Provide the [x, y] coordinate of the cell's center where the given text is located.  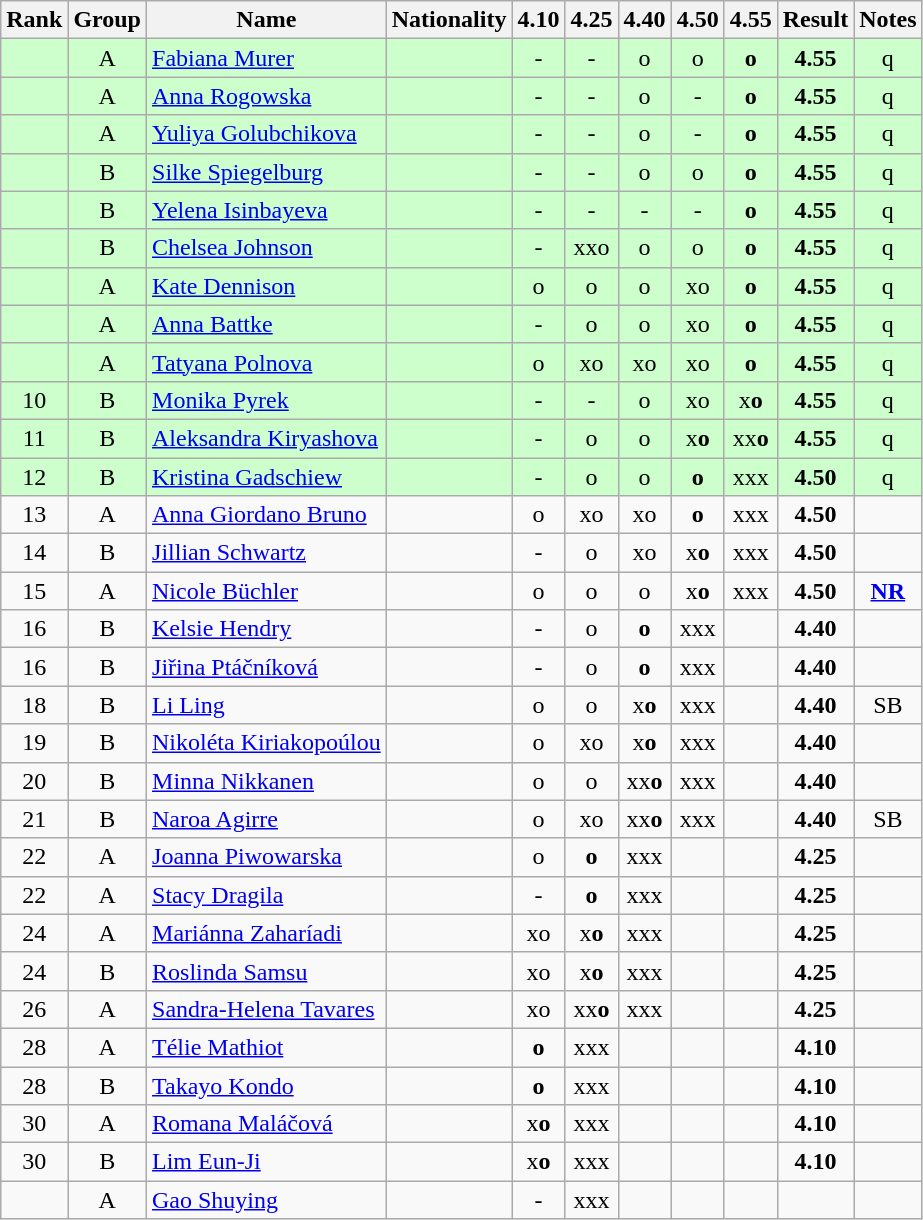
20 [34, 781]
Result [815, 20]
Lim Eun-Ji [267, 1162]
Notes [888, 20]
Silke Spiegelburg [267, 172]
Name [267, 20]
Fabiana Murer [267, 58]
Chelsea Johnson [267, 248]
Nikoléta Kiriakopoúlou [267, 743]
Tatyana Polnova [267, 362]
Rank [34, 20]
Stacy Dragila [267, 895]
Mariánna Zaharíadi [267, 933]
Roslinda Samsu [267, 971]
Nationality [449, 20]
Aleksandra Kiryashova [267, 438]
Naroa Agirre [267, 819]
Sandra-Helena Tavares [267, 1009]
Yuliya Golubchikova [267, 134]
Kristina Gadschiew [267, 477]
14 [34, 553]
Monika Pyrek [267, 400]
Li Ling [267, 705]
Yelena Isinbayeva [267, 210]
Anna Rogowska [267, 96]
Jillian Schwartz [267, 553]
Nicole Büchler [267, 591]
Kate Dennison [267, 286]
Takayo Kondo [267, 1085]
19 [34, 743]
Gao Shuying [267, 1200]
Romana Maláčová [267, 1124]
10 [34, 400]
18 [34, 705]
12 [34, 477]
Minna Nikkanen [267, 781]
Joanna Piwowarska [267, 857]
11 [34, 438]
Group [108, 20]
Anna Giordano Bruno [267, 515]
Kelsie Hendry [267, 629]
Anna Battke [267, 324]
26 [34, 1009]
Télie Mathiot [267, 1047]
15 [34, 591]
NR [888, 591]
21 [34, 819]
Jiřina Ptáčníková [267, 667]
13 [34, 515]
